Return the [X, Y] coordinate for the center point of the cell that contains the specified text.  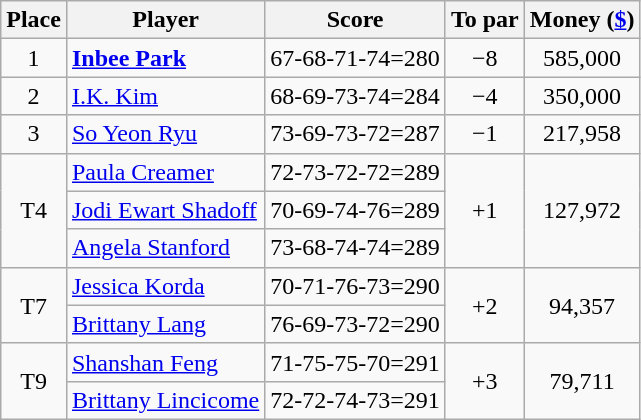
2 [34, 96]
T7 [34, 305]
Jessica Korda [165, 286]
T4 [34, 210]
Shanshan Feng [165, 362]
−4 [484, 96]
−1 [484, 134]
76-69-73-72=290 [356, 324]
Place [34, 20]
Brittany Lincicome [165, 400]
585,000 [582, 58]
So Yeon Ryu [165, 134]
Inbee Park [165, 58]
I.K. Kim [165, 96]
350,000 [582, 96]
Score [356, 20]
−8 [484, 58]
Brittany Lang [165, 324]
67-68-71-74=280 [356, 58]
72-73-72-72=289 [356, 172]
70-69-74-76=289 [356, 210]
T9 [34, 381]
Paula Creamer [165, 172]
70-71-76-73=290 [356, 286]
73-69-73-72=287 [356, 134]
+1 [484, 210]
+2 [484, 305]
73-68-74-74=289 [356, 248]
127,972 [582, 210]
94,357 [582, 305]
68-69-73-74=284 [356, 96]
+3 [484, 381]
1 [34, 58]
Angela Stanford [165, 248]
79,711 [582, 381]
Player [165, 20]
Money ($) [582, 20]
3 [34, 134]
72-72-74-73=291 [356, 400]
217,958 [582, 134]
To par [484, 20]
71-75-75-70=291 [356, 362]
Jodi Ewart Shadoff [165, 210]
